For the text-containing cell, return its midpoint in (X, Y) coordinate format. 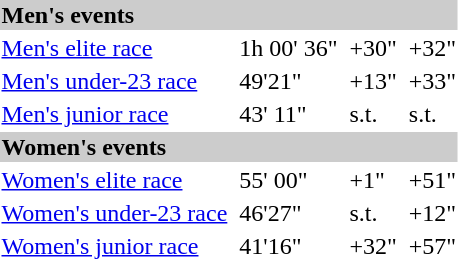
43' 11" (288, 114)
+51" (432, 180)
+32" (432, 48)
49'21" (288, 81)
+1" (373, 180)
+13" (373, 81)
1h 00' 36" (288, 48)
Men's under-23 race (114, 81)
+12" (432, 213)
Men's junior race (114, 114)
Men's events (229, 15)
46'27" (288, 213)
Men's elite race (114, 48)
+30" (373, 48)
Women's under-23 race (114, 213)
Women's elite race (114, 180)
+33" (432, 81)
Women's events (229, 147)
55' 00" (288, 180)
